Search for the cell housing the specified text and yield its [X, Y] center coordinate. 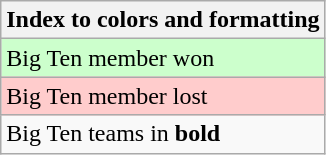
Big Ten member won [163, 58]
Big Ten teams in bold [163, 134]
Big Ten member lost [163, 96]
Index to colors and formatting [163, 20]
